Search for the cell housing the specified text and yield its [x, y] center coordinate. 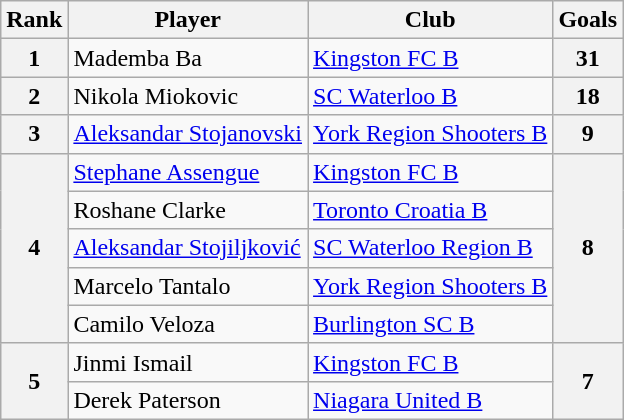
7 [588, 381]
1 [34, 58]
3 [34, 134]
18 [588, 96]
Burlington SC B [430, 324]
Roshane Clarke [188, 210]
4 [34, 248]
8 [588, 248]
Aleksandar Stojiljković [188, 248]
9 [588, 134]
Toronto Croatia B [430, 210]
SC Waterloo Region B [430, 248]
Marcelo Tantalo [188, 286]
Mademba Ba [188, 58]
Goals [588, 20]
2 [34, 96]
SC Waterloo B [430, 96]
31 [588, 58]
Camilo Veloza [188, 324]
Nikola Miokovic [188, 96]
Jinmi Ismail [188, 362]
Stephane Assengue [188, 172]
Derek Paterson [188, 400]
Niagara United B [430, 400]
Rank [34, 20]
Player [188, 20]
Aleksandar Stojanovski [188, 134]
Club [430, 20]
5 [34, 381]
